Locate the cell with the specified text and output its (x, y) center coordinate. 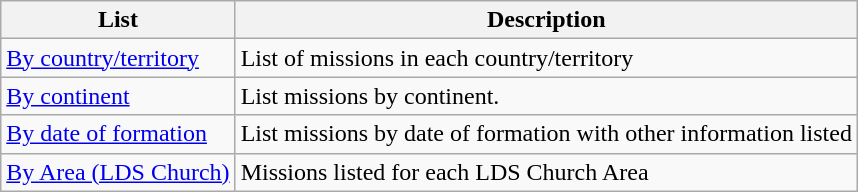
Description (546, 20)
List (118, 20)
By country/territory (118, 58)
Missions listed for each LDS Church Area (546, 172)
List missions by continent. (546, 96)
By Area (LDS Church) (118, 172)
List missions by date of formation with other information listed (546, 134)
By date of formation (118, 134)
List of missions in each country/territory (546, 58)
By continent (118, 96)
